Determine the (x, y) coordinate at the center of the cell enclosing the given text.  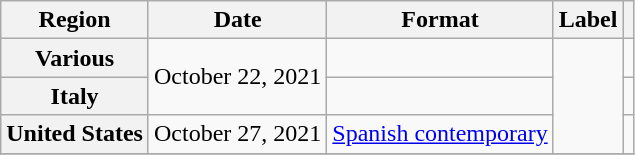
Label (588, 20)
October 27, 2021 (237, 134)
Region (75, 20)
October 22, 2021 (237, 77)
Spanish contemporary (440, 134)
Date (237, 20)
Various (75, 58)
Italy (75, 96)
United States (75, 134)
Format (440, 20)
